Extract the [X, Y] coordinate from the center of the cell holding the provided text.  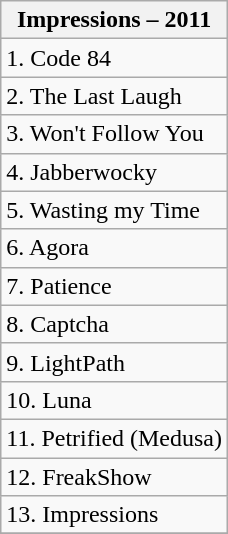
6. Agora [114, 248]
11. Petrified (Medusa) [114, 438]
12. FreakShow [114, 477]
2. The Last Laugh [114, 96]
3. Won't Follow You [114, 134]
13. Impressions [114, 515]
8. Captcha [114, 324]
5. Wasting my Time [114, 210]
10. Luna [114, 400]
4. Jabberwocky [114, 172]
9. LightPath [114, 362]
7. Patience [114, 286]
1. Code 84 [114, 58]
Impressions – 2011 [114, 20]
